Return [X, Y] of the center of cell containing provided text 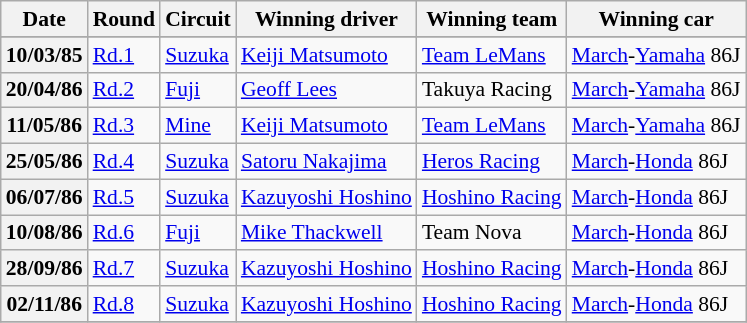
Date [44, 19]
Circuit [198, 19]
Rd.3 [124, 126]
02/11/86 [44, 304]
Satoru Nakajima [326, 162]
Winning driver [326, 19]
Round [124, 19]
Rd.2 [124, 90]
Rd.4 [124, 162]
28/09/86 [44, 269]
10/03/85 [44, 55]
Rd.5 [124, 197]
Winning team [492, 19]
Rd.7 [124, 269]
Rd.6 [124, 233]
25/05/86 [44, 162]
Mine [198, 126]
10/08/86 [44, 233]
06/07/86 [44, 197]
11/05/86 [44, 126]
Heros Racing [492, 162]
Mike Thackwell [326, 233]
Geoff Lees [326, 90]
Takuya Racing [492, 90]
Rd.8 [124, 304]
Team Nova [492, 233]
Rd.1 [124, 55]
20/04/86 [44, 90]
Winning car [656, 19]
